Return the [x, y] coordinate for the center point of the cell that contains the specified text.  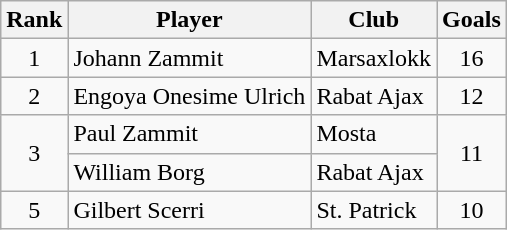
5 [34, 210]
Johann Zammit [190, 58]
Paul Zammit [190, 134]
Engoya Onesime Ulrich [190, 96]
16 [472, 58]
Mosta [374, 134]
1 [34, 58]
3 [34, 153]
2 [34, 96]
Club [374, 20]
Gilbert Scerri [190, 210]
Rank [34, 20]
10 [472, 210]
11 [472, 153]
Marsaxlokk [374, 58]
St. Patrick [374, 210]
Player [190, 20]
12 [472, 96]
Goals [472, 20]
William Borg [190, 172]
